From the cell containing the given text, extract its center point as [X, Y] coordinate. 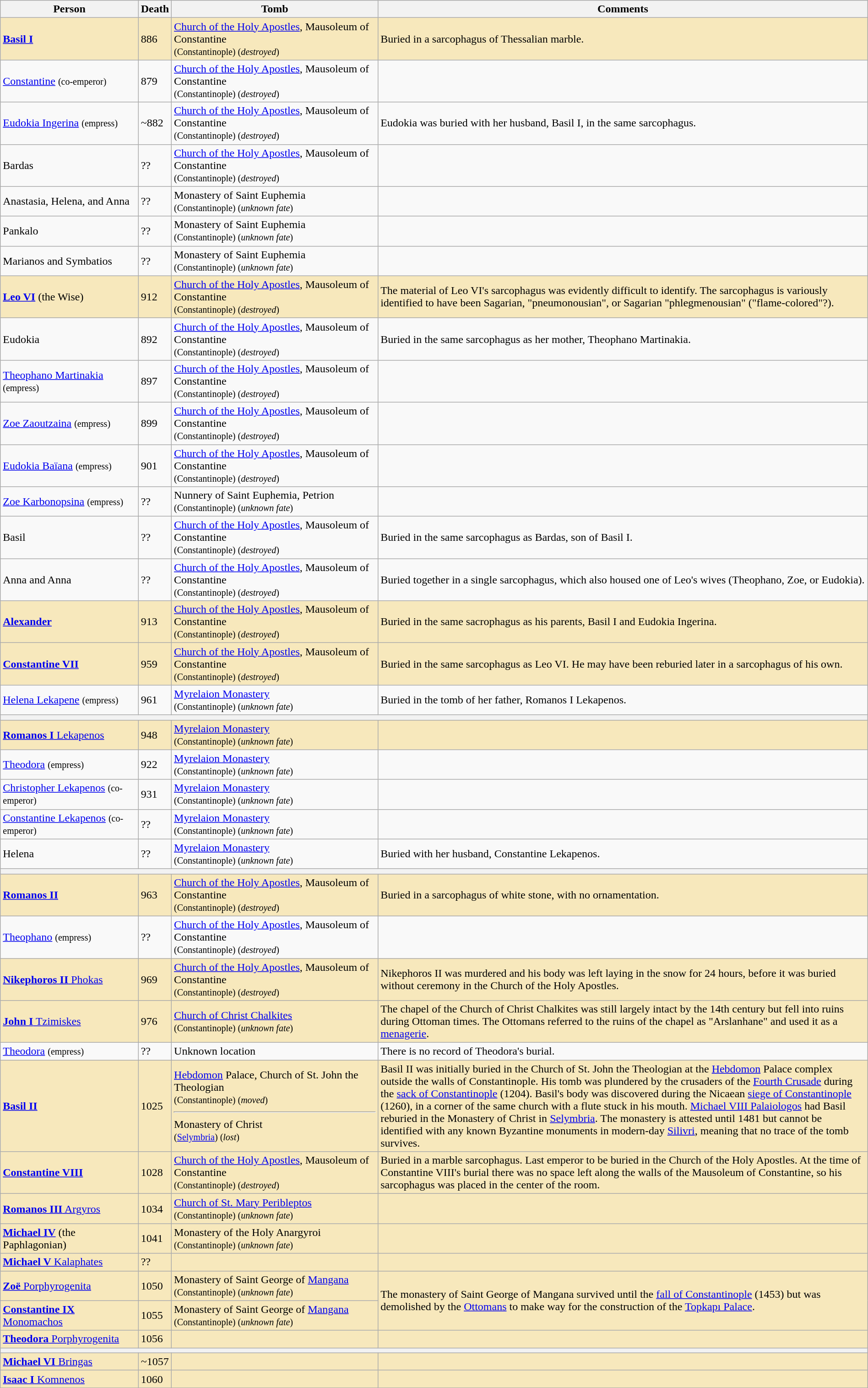
Marianos and Symbatios [70, 261]
Pankalo [70, 231]
1041 [155, 1238]
Theophano Martinakia (empress) [70, 381]
Theophano (empress) [70, 937]
~1057 [155, 1361]
Leo VI (the Wise) [70, 297]
Basil II [70, 1106]
1056 [155, 1339]
Romanos I Lekapenos [70, 735]
1025 [155, 1106]
1050 [155, 1286]
969 [155, 979]
Hebdomon Palace, Church of St. John the Theologian(Constantinople) (moved)Monastery of Christ(Selymbria) (lost) [275, 1106]
Romanos III Argyros [70, 1209]
886 [155, 39]
Basil I [70, 39]
Church of St. Mary Peribleptos(Constantinople) (unknown fate) [275, 1209]
901 [155, 465]
Buried in the tomb of her father, Romanos I Lekapenos. [623, 700]
963 [155, 895]
Zoë Porphyrogenita [70, 1286]
Anastasia, Helena, and Anna [70, 201]
892 [155, 339]
Eudokia Baïana (empress) [70, 465]
Michael VI Bringas [70, 1361]
~882 [155, 123]
897 [155, 381]
Bardas [70, 165]
Buried in a sarcophagus of Thessalian marble. [623, 39]
Eudokia Ingerina (empress) [70, 123]
Buried together in a single sarcophagus, which also housed one of Leo's wives (Theophano, Zoe, or Eudokia). [623, 580]
Romanos II [70, 895]
Eudokia was buried with her husband, Basil I, in the same sarcophagus. [623, 123]
879 [155, 81]
899 [155, 423]
Constantine (co-emperor) [70, 81]
Isaac I Komnenos [70, 1379]
Christopher Lekapenos (co-emperor) [70, 794]
1055 [155, 1315]
Buried in a sarcophagus of white stone, with no ornamentation. [623, 895]
There is no record of Theodora's burial. [623, 1051]
Constantine Lekapenos (co-emperor) [70, 824]
Buried with her husband, Constantine Lekapenos. [623, 854]
Zoe Karbonopsina (empress) [70, 502]
913 [155, 622]
Helena Lekapene (empress) [70, 700]
959 [155, 664]
1028 [155, 1173]
Buried in the same sarcophagus as Bardas, son of Basil I. [623, 538]
1034 [155, 1209]
922 [155, 765]
1060 [155, 1379]
Theodora Porphyrogenita [70, 1339]
John I Tzimiskes [70, 1022]
Constantine IX Monomachos [70, 1315]
931 [155, 794]
Buried in the same sarcophagus as Leo VI. He may have been reburied later in a sarcophagus of his own. [623, 664]
Nunnery of Saint Euphemia, Petrion(Constantinople) (unknown fate) [275, 502]
Person [70, 9]
Constantine VII [70, 664]
961 [155, 700]
Constantine VIII [70, 1173]
Helena [70, 854]
Buried in the same sacrophagus as his parents, Basil I and Eudokia Ingerina. [623, 622]
Zoe Zaoutzaina (empress) [70, 423]
Anna and Anna [70, 580]
Nikephoros II Phokas [70, 979]
Alexander [70, 622]
948 [155, 735]
912 [155, 297]
Eudokia [70, 339]
Death [155, 9]
Unknown location [275, 1051]
Comments [623, 9]
Basil [70, 538]
Monastery of the Holy Anargyroi(Constantinople) (unknown fate) [275, 1238]
Church of Christ Chalkites(Constantinople) (unknown fate) [275, 1022]
Buried in the same sarcophagus as her mother, Theophano Martinakia. [623, 339]
Michael IV (the Paphlagonian) [70, 1238]
Tomb [275, 9]
976 [155, 1022]
Michael V Kalaphates [70, 1262]
